Pinpoint the cell where the given text exists, returning its [x, y] midpoint coordinate. 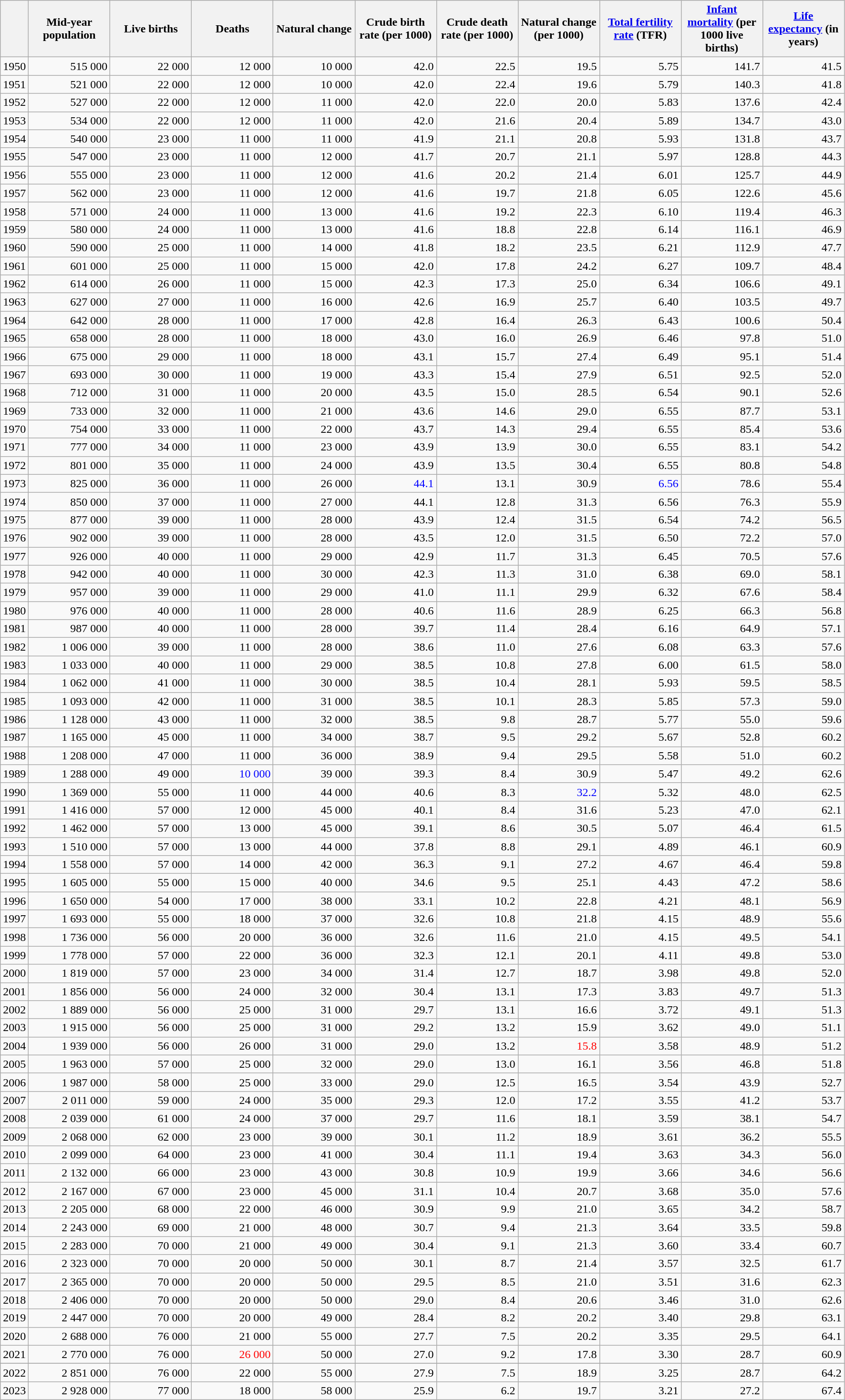
3.35 [640, 1336]
131.8 [722, 139]
1962 [14, 284]
109.7 [722, 266]
850 000 [70, 501]
2 068 000 [70, 1137]
43.1 [396, 357]
16.6 [559, 1010]
2019 [14, 1318]
4.21 [640, 901]
64.9 [722, 629]
53.0 [803, 955]
3.64 [640, 1227]
6.49 [640, 357]
590 000 [70, 247]
3.51 [640, 1282]
675 000 [70, 357]
112.9 [722, 247]
1 605 000 [70, 883]
1985 [14, 701]
20.8 [559, 139]
11.7 [477, 556]
34.3 [722, 1155]
1973 [14, 483]
85.4 [722, 429]
3.65 [640, 1209]
2021 [14, 1354]
19 000 [314, 375]
2003 [14, 1028]
3.30 [640, 1354]
1988 [14, 756]
125.7 [722, 175]
2022 [14, 1372]
39.3 [396, 774]
16.0 [477, 338]
902 000 [70, 538]
2016 [14, 1264]
Crude death rate (per 1000) [477, 29]
66.3 [722, 611]
26.9 [559, 338]
2 205 000 [70, 1209]
41.2 [722, 1100]
1955 [14, 157]
1960 [14, 247]
1 288 000 [70, 774]
29.3 [396, 1100]
22.3 [559, 211]
1 736 000 [70, 937]
54.1 [803, 937]
6.05 [640, 193]
64.1 [803, 1336]
1997 [14, 919]
12.5 [477, 1082]
1982 [14, 647]
30.5 [559, 828]
3.63 [640, 1155]
1977 [14, 556]
46.9 [803, 229]
6.34 [640, 284]
45.6 [803, 193]
1972 [14, 465]
6.14 [640, 229]
5.07 [640, 828]
22.0 [477, 102]
2 365 000 [70, 1282]
26.3 [559, 320]
43.6 [396, 411]
58.4 [803, 593]
27.0 [396, 1354]
2 447 000 [70, 1318]
59.5 [722, 683]
19.2 [477, 211]
25.7 [559, 302]
926 000 [70, 556]
30.0 [559, 447]
1989 [14, 774]
1984 [14, 683]
69.0 [722, 574]
38.1 [722, 1118]
29.1 [559, 846]
15.9 [559, 1028]
25.1 [559, 883]
5.97 [640, 157]
15.8 [559, 1046]
2023 [14, 1390]
47 000 [151, 756]
60.7 [803, 1246]
3.83 [640, 991]
1983 [14, 665]
44.9 [803, 175]
1992 [14, 828]
3.55 [640, 1100]
6.08 [640, 647]
141.7 [722, 66]
2013 [14, 1209]
23.5 [559, 247]
18.2 [477, 247]
1964 [14, 320]
601 000 [70, 266]
39.1 [396, 828]
20.1 [559, 955]
3.66 [640, 1173]
36.3 [396, 865]
957 000 [70, 593]
6.01 [640, 175]
22.4 [477, 84]
13.0 [477, 1064]
1 128 000 [70, 719]
40.1 [396, 810]
1 093 000 [70, 701]
48.0 [722, 792]
15.0 [477, 393]
5.89 [640, 121]
1 416 000 [70, 810]
Live births [151, 29]
10.1 [477, 701]
49.0 [722, 1028]
2018 [14, 1300]
521 000 [70, 84]
41.9 [396, 139]
63.3 [722, 647]
54.2 [803, 447]
527 000 [70, 102]
555 000 [70, 175]
3.68 [640, 1191]
2014 [14, 1227]
5.79 [640, 84]
5.85 [640, 701]
1975 [14, 520]
50.4 [803, 320]
74.2 [722, 520]
18.8 [477, 229]
46 000 [314, 1209]
59.6 [803, 719]
6.51 [640, 375]
1954 [14, 139]
54.7 [803, 1118]
55.9 [803, 501]
58.7 [803, 1209]
2 099 000 [70, 1155]
31.1 [396, 1191]
128.8 [722, 157]
987 000 [70, 629]
6.38 [640, 574]
3.56 [640, 1064]
21.6 [477, 121]
877 000 [70, 520]
29.8 [722, 1318]
53.6 [803, 429]
1952 [14, 102]
16.1 [559, 1064]
52.6 [803, 393]
28.5 [559, 393]
1957 [14, 193]
1 819 000 [70, 973]
5.67 [640, 737]
1 856 000 [70, 991]
1970 [14, 429]
Crude birth rate (per 1000) [396, 29]
69 000 [151, 1227]
5.75 [640, 66]
5.32 [640, 792]
2 323 000 [70, 1264]
1979 [14, 593]
37.8 [396, 846]
1 033 000 [70, 665]
2008 [14, 1118]
Natural change (per 1000) [559, 29]
44.3 [803, 157]
87.7 [722, 411]
24.2 [559, 266]
17.2 [559, 1100]
1998 [14, 937]
51.1 [803, 1028]
18.1 [559, 1118]
1991 [14, 810]
12.7 [477, 973]
2011 [14, 1173]
1987 [14, 737]
4.11 [640, 955]
19.4 [559, 1155]
12.4 [477, 520]
58.1 [803, 574]
15.4 [477, 375]
6.27 [640, 266]
57.1 [803, 629]
25.9 [396, 1390]
14.3 [477, 429]
2004 [14, 1046]
12.8 [477, 501]
1961 [14, 266]
106.6 [722, 284]
8.2 [477, 1318]
2012 [14, 1191]
1963 [14, 302]
1965 [14, 338]
22.5 [477, 66]
19.5 [559, 66]
72.2 [722, 538]
15.7 [477, 357]
2 283 000 [70, 1246]
11.0 [477, 647]
46.3 [803, 211]
2009 [14, 1137]
25.0 [559, 284]
33.4 [722, 1246]
62.3 [803, 1282]
1 939 000 [70, 1046]
33.5 [722, 1227]
2 167 000 [70, 1191]
8.5 [477, 1282]
32.3 [396, 955]
1950 [14, 66]
1 369 000 [70, 792]
19.9 [559, 1173]
2 243 000 [70, 1227]
38.7 [396, 737]
35.0 [722, 1191]
712 000 [70, 393]
2010 [14, 1155]
41.0 [396, 593]
54 000 [151, 901]
5.77 [640, 719]
29.9 [559, 593]
942 000 [70, 574]
116.1 [722, 229]
57.3 [722, 701]
1967 [14, 375]
27.4 [559, 357]
1956 [14, 175]
2 132 000 [70, 1173]
41.7 [396, 157]
5.83 [640, 102]
1959 [14, 229]
Total fertility rate (TFR) [640, 29]
56.5 [803, 520]
2005 [14, 1064]
29.4 [559, 429]
43.3 [396, 375]
12.1 [477, 955]
777 000 [70, 447]
67.6 [722, 593]
562 000 [70, 193]
63.1 [803, 1318]
2001 [14, 991]
Natural change [314, 29]
3.21 [640, 1390]
1 650 000 [70, 901]
42.6 [396, 302]
642 000 [70, 320]
6.40 [640, 302]
42.4 [803, 102]
20.6 [559, 1300]
Mid-year population [70, 29]
1 889 000 [70, 1010]
64 000 [151, 1155]
59 000 [151, 1100]
11.3 [477, 574]
3.57 [640, 1264]
5.47 [640, 774]
59.0 [803, 701]
9.9 [477, 1209]
2000 [14, 973]
3.25 [640, 1372]
515 000 [70, 66]
540 000 [70, 139]
76.3 [722, 501]
103.5 [722, 302]
2 928 000 [70, 1390]
1995 [14, 883]
614 000 [70, 284]
140.3 [722, 84]
13.5 [477, 465]
3.62 [640, 1028]
2 851 000 [70, 1372]
55.5 [803, 1137]
55.0 [722, 719]
33.1 [396, 901]
48.1 [722, 901]
2 770 000 [70, 1354]
30.7 [396, 1227]
1996 [14, 901]
1 165 000 [70, 737]
20.4 [559, 121]
1990 [14, 792]
38.6 [396, 647]
134.7 [722, 121]
1 987 000 [70, 1082]
3.58 [640, 1046]
42.8 [396, 320]
51.4 [803, 357]
1978 [14, 574]
580 000 [70, 229]
27.8 [559, 665]
49.2 [722, 774]
754 000 [70, 429]
6.45 [640, 556]
2015 [14, 1246]
1981 [14, 629]
20.0 [559, 102]
19.6 [559, 84]
53.1 [803, 411]
48 000 [314, 1227]
8.6 [477, 828]
137.6 [722, 102]
658 000 [70, 338]
1953 [14, 121]
2020 [14, 1336]
801 000 [70, 465]
78.6 [722, 483]
58.6 [803, 883]
38.9 [396, 756]
2006 [14, 1082]
52.8 [722, 737]
6.43 [640, 320]
6.2 [477, 1390]
42.9 [396, 556]
Life expectancy (in years) [803, 29]
6.46 [640, 338]
1974 [14, 501]
70.5 [722, 556]
54.8 [803, 465]
1994 [14, 865]
119.4 [722, 211]
14.6 [477, 411]
56.6 [803, 1173]
1 208 000 [70, 756]
56.9 [803, 901]
534 000 [70, 121]
58.5 [803, 683]
1971 [14, 447]
28.1 [559, 683]
3.54 [640, 1082]
3.46 [640, 1300]
693 000 [70, 375]
571 000 [70, 211]
1969 [14, 411]
34.2 [722, 1209]
16.4 [477, 320]
47.0 [722, 810]
1 558 000 [70, 865]
67.4 [803, 1390]
1 778 000 [70, 955]
1966 [14, 357]
11.4 [477, 629]
51.8 [803, 1064]
97.8 [722, 338]
49.5 [722, 937]
48.4 [803, 266]
2017 [14, 1282]
52.7 [803, 1082]
1976 [14, 538]
90.1 [722, 393]
6.21 [640, 247]
3.72 [640, 1010]
11.2 [477, 1137]
55.6 [803, 919]
1951 [14, 84]
57.0 [803, 538]
2 039 000 [70, 1118]
5.58 [640, 756]
1 693 000 [70, 919]
4.67 [640, 865]
28.9 [559, 611]
58.0 [803, 665]
2002 [14, 1010]
9.8 [477, 719]
2007 [14, 1100]
2 011 000 [70, 1100]
68 000 [151, 1209]
46.1 [722, 846]
6.16 [640, 629]
36.2 [722, 1137]
1 915 000 [70, 1028]
6.25 [640, 611]
8.8 [477, 846]
62.5 [803, 792]
13.9 [477, 447]
3.61 [640, 1137]
825 000 [70, 483]
56.0 [803, 1155]
6.50 [640, 538]
733 000 [70, 411]
3.60 [640, 1246]
1 462 000 [70, 828]
55.4 [803, 483]
67 000 [151, 1191]
16.9 [477, 302]
627 000 [70, 302]
41.5 [803, 66]
95.1 [722, 357]
16.5 [559, 1082]
3.40 [640, 1318]
1 006 000 [70, 647]
8.3 [477, 792]
92.5 [722, 375]
28.3 [559, 701]
10.2 [477, 901]
61.7 [803, 1264]
62 000 [151, 1137]
53.7 [803, 1100]
5.23 [640, 810]
4.43 [640, 883]
6.10 [640, 211]
32.2 [559, 792]
80.8 [722, 465]
32.5 [722, 1264]
1958 [14, 211]
47.2 [722, 883]
66 000 [151, 1173]
1968 [14, 393]
2 406 000 [70, 1300]
56.8 [803, 611]
51.2 [803, 1046]
10.9 [477, 1173]
47.7 [803, 247]
62.1 [803, 810]
1999 [14, 955]
976 000 [70, 611]
30.8 [396, 1173]
38 000 [314, 901]
6.32 [640, 593]
1986 [14, 719]
547 000 [70, 157]
83.1 [722, 447]
16 000 [314, 302]
1 963 000 [70, 1064]
31.4 [396, 973]
3.98 [640, 973]
77 000 [151, 1390]
6.00 [640, 665]
27.7 [396, 1336]
39.7 [396, 629]
1 062 000 [70, 683]
8.7 [477, 1264]
64.2 [803, 1372]
1993 [14, 846]
61 000 [151, 1118]
1 510 000 [70, 846]
1980 [14, 611]
122.6 [722, 193]
2 688 000 [70, 1336]
100.6 [722, 320]
18.7 [559, 973]
4.89 [640, 846]
27.6 [559, 647]
9.2 [477, 1354]
46.8 [722, 1064]
Infant mortality (per 1000 live births) [722, 29]
Deaths [233, 29]
3.59 [640, 1118]
